Scan for the cell matching the given text and deliver its (X, Y) coordinate at center. 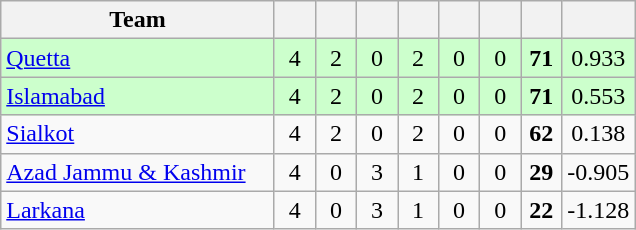
Sialkot (138, 134)
0.933 (598, 58)
62 (542, 134)
Team (138, 20)
-1.128 (598, 210)
29 (542, 172)
Azad Jammu & Kashmir (138, 172)
Larkana (138, 210)
0.138 (598, 134)
-0.905 (598, 172)
Quetta (138, 58)
22 (542, 210)
Islamabad (138, 96)
0.553 (598, 96)
